Return (X, Y) of the center of cell containing provided text 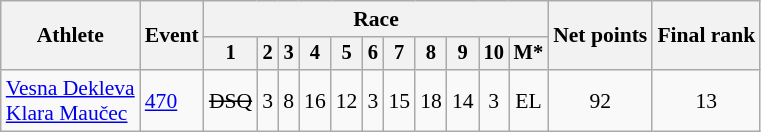
7 (399, 54)
Race (376, 19)
6 (372, 54)
16 (315, 100)
Net points (600, 36)
13 (706, 100)
2 (268, 54)
9 (463, 54)
Event (172, 36)
Final rank (706, 36)
1 (230, 54)
15 (399, 100)
EL (528, 100)
5 (347, 54)
Athlete (70, 36)
10 (494, 54)
92 (600, 100)
M* (528, 54)
Vesna Dekleva Klara Maučec (70, 100)
14 (463, 100)
DSQ (230, 100)
4 (315, 54)
12 (347, 100)
470 (172, 100)
18 (431, 100)
